Pinpoint the cell where the given text exists, returning its (X, Y) midpoint coordinate. 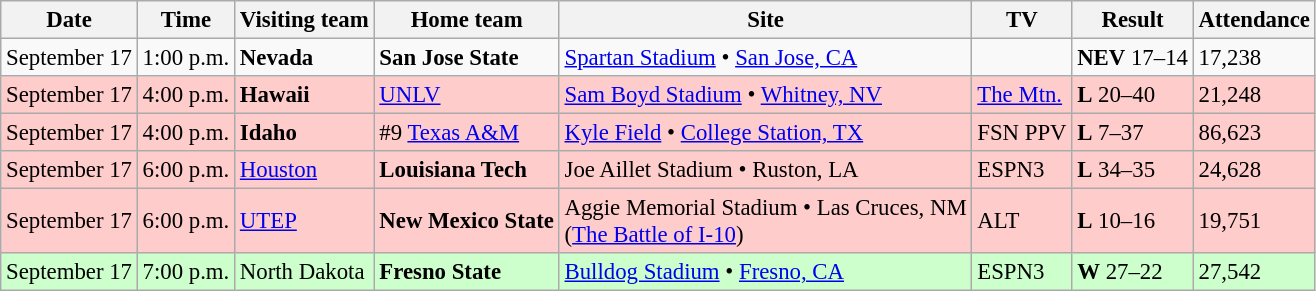
Sam Boyd Stadium • Whitney, NV (766, 95)
UNLV (466, 95)
ALT (1022, 222)
21,248 (1254, 95)
L 10–16 (1132, 222)
L 20–40 (1132, 95)
L 7–37 (1132, 133)
Attendance (1254, 20)
Kyle Field • College Station, TX (766, 133)
UTEP (304, 222)
The Mtn. (1022, 95)
Date (69, 20)
L 34–35 (1132, 170)
Result (1132, 20)
San Jose State (466, 58)
NEV 17–14 (1132, 58)
Joe Aillet Stadium • Ruston, LA (766, 170)
Site (766, 20)
Home team (466, 20)
Idaho (304, 133)
TV (1022, 20)
Spartan Stadium • San Jose, CA (766, 58)
1:00 p.m. (186, 58)
Time (186, 20)
FSN PPV (1022, 133)
24,628 (1254, 170)
17,238 (1254, 58)
Louisiana Tech (466, 170)
New Mexico State (466, 222)
Aggie Memorial Stadium • Las Cruces, NM(The Battle of I-10) (766, 222)
86,623 (1254, 133)
Houston (304, 170)
Hawaii (304, 95)
Nevada (304, 58)
Visiting team (304, 20)
19,751 (1254, 222)
ESPN3 (1022, 170)
#9 Texas A&M (466, 133)
